Extract the (X, Y) coordinate from the center of the cell holding the provided text.  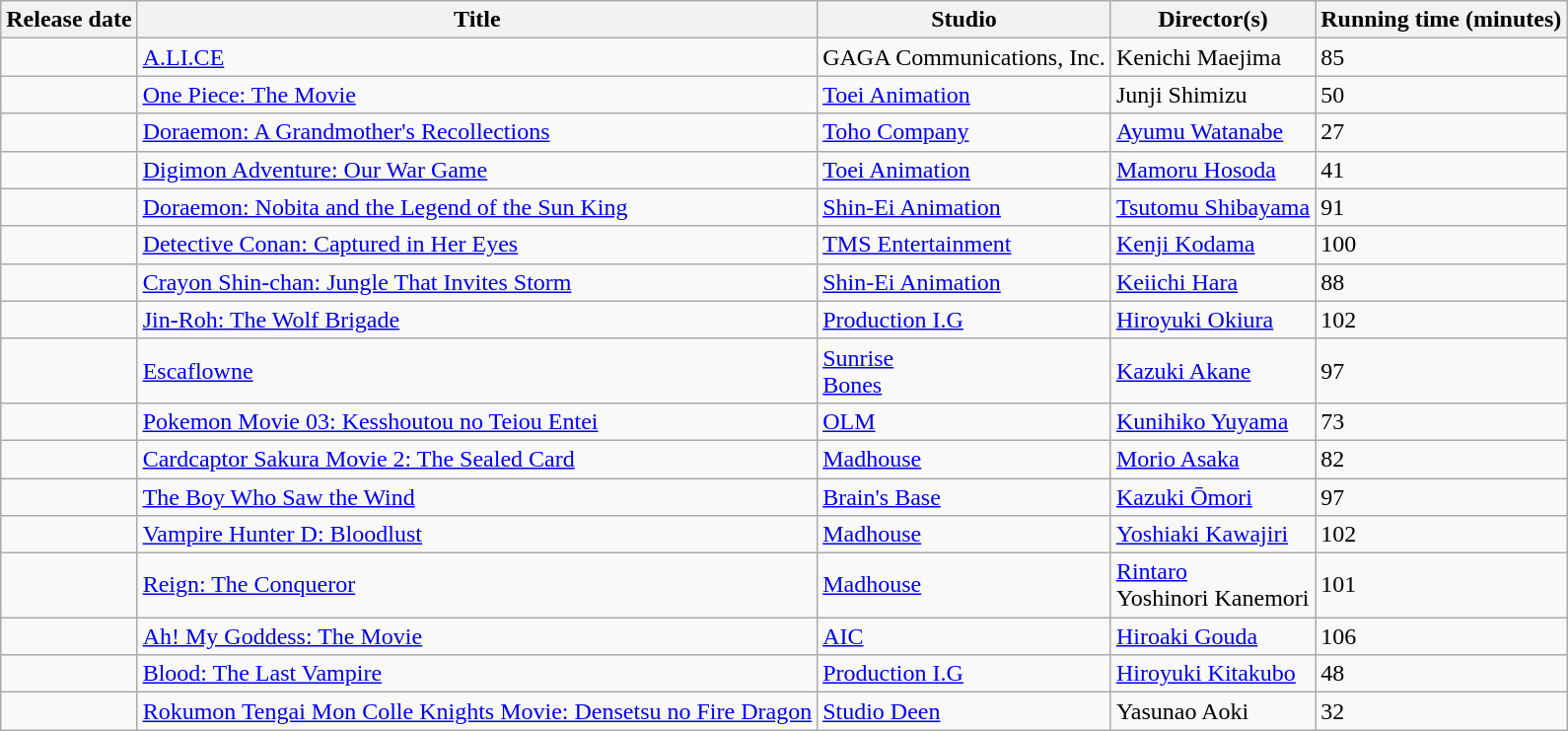
106 (1442, 636)
Toho Company (964, 132)
Hiroaki Gouda (1213, 636)
Title (477, 20)
101 (1442, 586)
Running time (minutes) (1442, 20)
Doraemon: A Grandmother's Recollections (477, 132)
Blood: The Last Vampire (477, 674)
Rokumon Tengai Mon Colle Knights Movie: Densetsu no Fire Dragon (477, 711)
Yasunao Aoki (1213, 711)
Ah! My Goddess: The Movie (477, 636)
73 (1442, 421)
Release date (69, 20)
Director(s) (1213, 20)
Tsutomu Shibayama (1213, 207)
82 (1442, 459)
50 (1442, 95)
Detective Conan: Captured in Her Eyes (477, 245)
Yoshiaki Kawajiri (1213, 535)
Morio Asaka (1213, 459)
AIC (964, 636)
Mamoru Hosoda (1213, 170)
RintaroYoshinori Kanemori (1213, 586)
OLM (964, 421)
Studio Deen (964, 711)
GAGA Communications, Inc. (964, 57)
Hiroyuki Okiura (1213, 320)
41 (1442, 170)
100 (1442, 245)
Hiroyuki Kitakubo (1213, 674)
Kunihiko Yuyama (1213, 421)
Jin-Roh: The Wolf Brigade (477, 320)
48 (1442, 674)
TMS Entertainment (964, 245)
SunriseBones (964, 371)
Digimon Adventure: Our War Game (477, 170)
88 (1442, 282)
Kazuki Ōmori (1213, 496)
27 (1442, 132)
Reign: The Conqueror (477, 586)
Kenichi Maejima (1213, 57)
Crayon Shin-chan: Jungle That Invites Storm (477, 282)
91 (1442, 207)
32 (1442, 711)
Brain's Base (964, 496)
Kenji Kodama (1213, 245)
Junji Shimizu (1213, 95)
85 (1442, 57)
Cardcaptor Sakura Movie 2: The Sealed Card (477, 459)
One Piece: The Movie (477, 95)
Kazuki Akane (1213, 371)
A.LI.CE (477, 57)
Doraemon: Nobita and the Legend of the Sun King (477, 207)
Ayumu Watanabe (1213, 132)
Vampire Hunter D: Bloodlust (477, 535)
Escaflowne (477, 371)
Pokemon Movie 03: Kesshoutou no Teiou Entei (477, 421)
Studio (964, 20)
The Boy Who Saw the Wind (477, 496)
Keiichi Hara (1213, 282)
